Search for the cell housing the specified text and yield its [x, y] center coordinate. 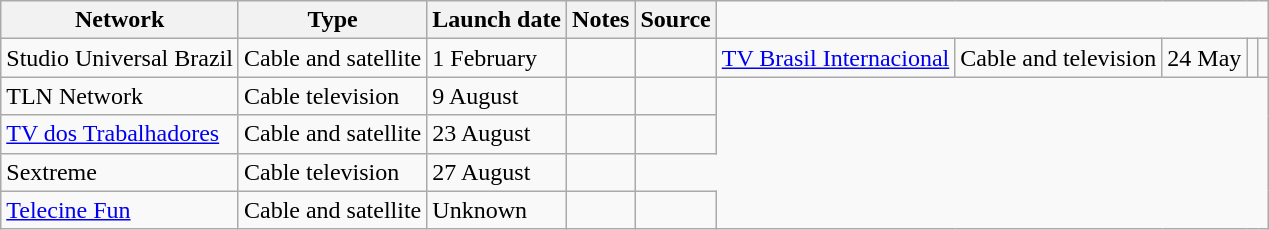
24 May [1204, 58]
Source [676, 20]
Cable and television [1058, 58]
Type [332, 20]
Studio Universal Brazil [120, 58]
Unknown [497, 210]
TLN Network [120, 96]
1 February [497, 58]
27 August [497, 172]
TV dos Trabalhadores [120, 134]
23 August [497, 134]
Notes [601, 20]
9 August [497, 96]
Telecine Fun [120, 210]
Sextreme [120, 172]
TV Brasil Internacional [836, 58]
Launch date [497, 20]
Network [120, 20]
